Output the (X, Y) coordinate of the center of the cell containing the given text.  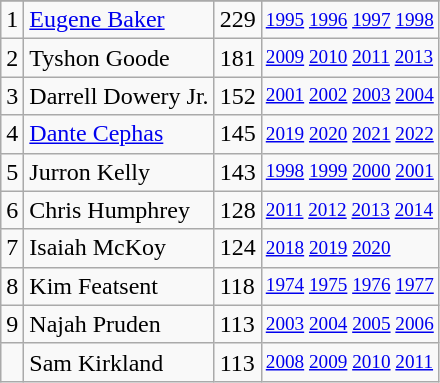
Dante Cephas (119, 134)
128 (238, 210)
118 (238, 286)
2001 2002 2003 2004 (350, 96)
143 (238, 172)
Isaiah McKoy (119, 248)
124 (238, 248)
6 (12, 210)
145 (238, 134)
2 (12, 58)
229 (238, 20)
4 (12, 134)
2008 2009 2010 2011 (350, 362)
7 (12, 248)
Kim Featsent (119, 286)
1 (12, 20)
1998 1999 2000 2001 (350, 172)
Chris Humphrey (119, 210)
2011 2012 2013 2014 (350, 210)
2003 2004 2005 2006 (350, 324)
181 (238, 58)
5 (12, 172)
9 (12, 324)
2018 2019 2020 (350, 248)
2009 2010 2011 2013 (350, 58)
Sam Kirkland (119, 362)
1974 1975 1976 1977 (350, 286)
1995 1996 1997 1998 (350, 20)
Darrell Dowery Jr. (119, 96)
Eugene Baker (119, 20)
3 (12, 96)
Tyshon Goode (119, 58)
152 (238, 96)
Najah Pruden (119, 324)
2019 2020 2021 2022 (350, 134)
Jurron Kelly (119, 172)
8 (12, 286)
